Output the [x, y] coordinate of the center of the cell containing the given text.  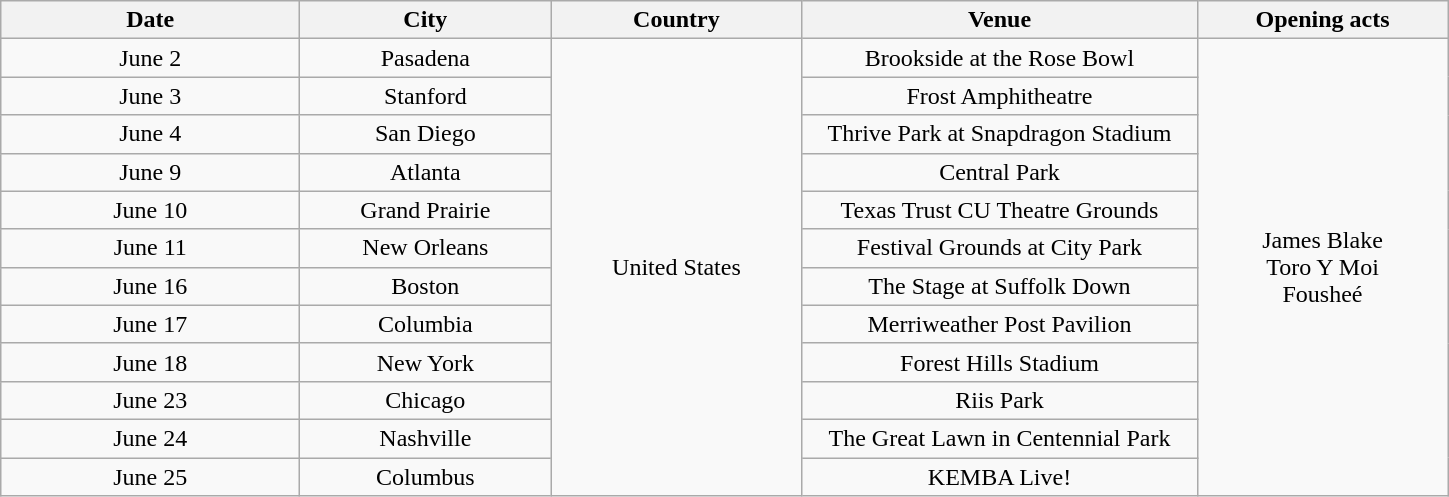
June 18 [150, 362]
Country [676, 20]
Boston [426, 286]
James BlakeToro Y MoiFousheé [1322, 268]
June 23 [150, 400]
Stanford [426, 96]
Atlanta [426, 172]
Merriweather Post Pavilion [1000, 324]
June 17 [150, 324]
Grand Prairie [426, 210]
City [426, 20]
Thrive Park at Snapdragon Stadium [1000, 134]
Opening acts [1322, 20]
Columbia [426, 324]
June 25 [150, 477]
June 11 [150, 248]
June 3 [150, 96]
New Orleans [426, 248]
June 10 [150, 210]
June 4 [150, 134]
United States [676, 268]
June 2 [150, 58]
June 9 [150, 172]
Festival Grounds at City Park [1000, 248]
Nashville [426, 438]
Venue [1000, 20]
San Diego [426, 134]
The Great Lawn in Centennial Park [1000, 438]
Texas Trust CU Theatre Grounds [1000, 210]
Date [150, 20]
Frost Amphitheatre [1000, 96]
Central Park [1000, 172]
Columbus [426, 477]
Forest Hills Stadium [1000, 362]
The Stage at Suffolk Down [1000, 286]
June 16 [150, 286]
Pasadena [426, 58]
June 24 [150, 438]
Chicago [426, 400]
Riis Park [1000, 400]
New York [426, 362]
Brookside at the Rose Bowl [1000, 58]
KEMBA Live! [1000, 477]
